Identify which cell holds the provided text, then report its [x, y] central coordinate. 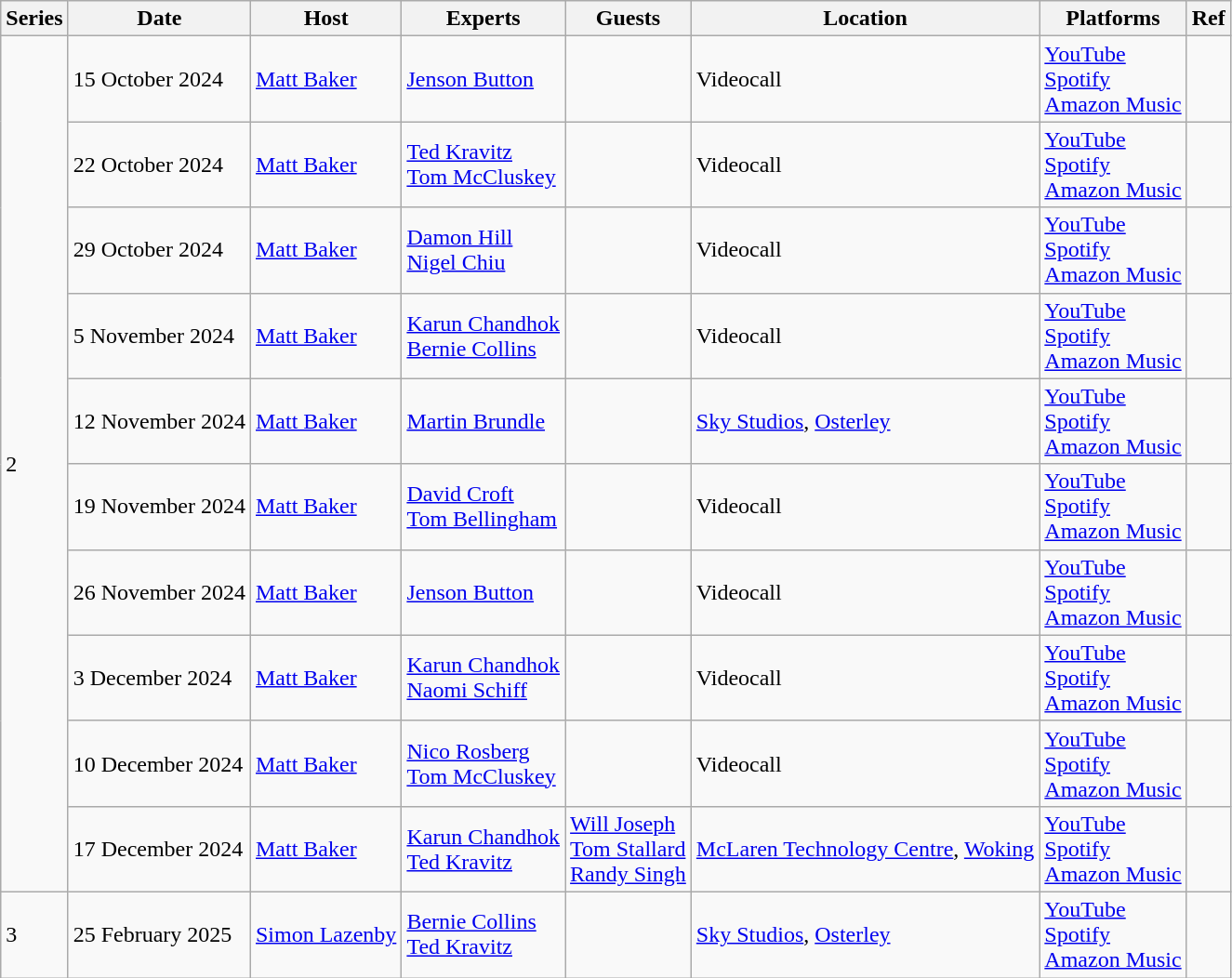
22 October 2024 [159, 165]
Will Joseph Tom Stallard Randy Singh [629, 849]
Date [159, 19]
Martin Brundle [484, 421]
Guests [629, 19]
Bernie Collins Ted Kravitz [484, 934]
Karun Chandhok Ted Kravitz [484, 849]
Karun Chandhok Naomi Schiff [484, 678]
29 October 2024 [159, 250]
3 [34, 934]
Ref [1209, 19]
Location [865, 19]
26 November 2024 [159, 592]
15 October 2024 [159, 79]
12 November 2024 [159, 421]
5 November 2024 [159, 336]
25 February 2025 [159, 934]
19 November 2024 [159, 507]
Host [325, 19]
Simon Lazenby [325, 934]
Karun Chandhok Bernie Collins [484, 336]
17 December 2024 [159, 849]
Platforms [1113, 19]
McLaren Technology Centre, Woking [865, 849]
Series [34, 19]
Damon Hill Nigel Chiu [484, 250]
Ted Kravitz Tom McCluskey [484, 165]
10 December 2024 [159, 763]
2 [34, 465]
Experts [484, 19]
Nico Rosberg Tom McCluskey [484, 763]
3 December 2024 [159, 678]
David Croft Tom Bellingham [484, 507]
